Output the [x, y] coordinate of the center of the cell containing the given text.  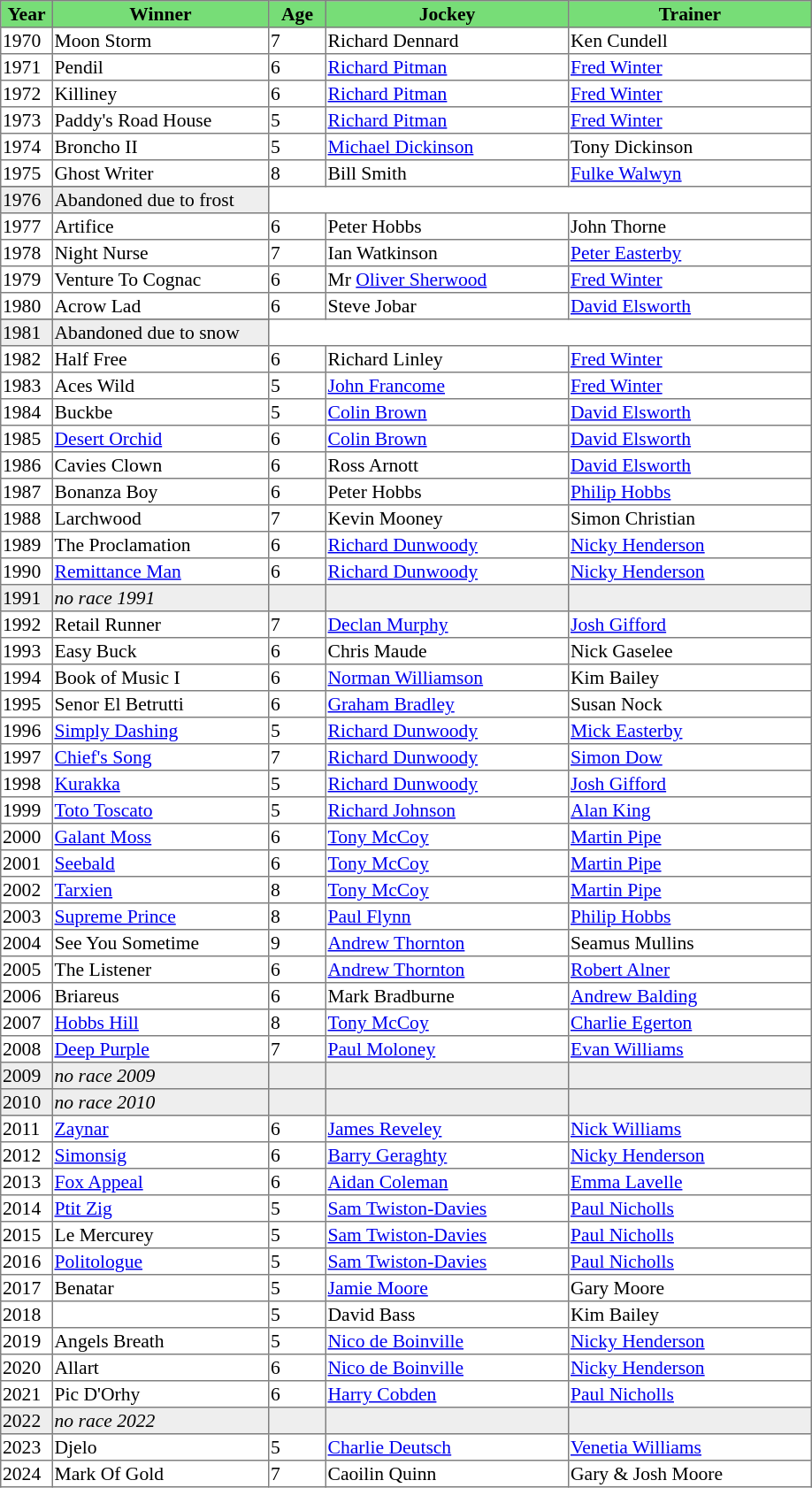
Galant Moss [160, 837]
Pendil [160, 67]
no race 2022 [160, 1421]
Angels Breath [160, 1341]
David Bass [447, 1315]
1977 [27, 226]
Declan Murphy [447, 625]
Charlie Deutsch [447, 1447]
Barry Geraghty [447, 1155]
Tarxien [160, 890]
Age [297, 14]
2012 [27, 1155]
Graham Bradley [447, 704]
Charlie Egerton [690, 1023]
Ross Arnott [447, 465]
2015 [27, 1235]
Acrow Lad [160, 306]
Gary Moore [690, 1288]
1972 [27, 94]
1973 [27, 120]
1970 [27, 41]
Richard Linley [447, 359]
Winner [160, 14]
Le Mercurey [160, 1235]
1979 [27, 280]
2019 [27, 1341]
John Francome [447, 386]
Paul Flynn [447, 917]
Andrew Balding [690, 996]
Susan Nock [690, 704]
1998 [27, 784]
1987 [27, 492]
Artifice [160, 226]
2006 [27, 996]
Djelo [160, 1447]
1981 [27, 333]
Evan Williams [690, 1049]
2023 [27, 1447]
Abandoned due to frost [160, 200]
Toto Toscato [160, 810]
no race 1991 [160, 598]
Michael Dickinson [447, 147]
Year [27, 14]
1997 [27, 757]
1995 [27, 704]
Robert Alner [690, 970]
1974 [27, 147]
1989 [27, 545]
James Reveley [447, 1129]
2018 [27, 1315]
2008 [27, 1049]
1984 [27, 412]
2000 [27, 837]
Easy Buck [160, 651]
Fulke Walwyn [690, 173]
Alan King [690, 810]
Venture To Cognac [160, 280]
Moon Storm [160, 41]
2001 [27, 863]
See You Sometime [160, 943]
Simon Dow [690, 757]
Richard Johnson [447, 810]
Killiney [160, 94]
Book of Music I [160, 678]
Deep Purple [160, 1049]
Mr Oliver Sherwood [447, 280]
Hobbs Hill [160, 1023]
no race 2009 [160, 1076]
1975 [27, 173]
2021 [27, 1394]
Nick Gaselee [690, 651]
Zaynar [160, 1129]
Trainer [690, 14]
Ken Cundell [690, 41]
John Thorne [690, 226]
Buckbe [160, 412]
1994 [27, 678]
Seebald [160, 863]
Broncho II [160, 147]
Chris Maude [447, 651]
1971 [27, 67]
Abandoned due to snow [160, 333]
Retail Runner [160, 625]
Mick Easterby [690, 731]
Peter Easterby [690, 253]
Fox Appeal [160, 1182]
Steve Jobar [447, 306]
Kurakka [160, 784]
Caoilin Quinn [447, 1474]
2014 [27, 1208]
Simply Dashing [160, 731]
Kevin Mooney [447, 518]
Benatar [160, 1288]
Cavies Clown [160, 465]
Ghost Writer [160, 173]
Harry Cobden [447, 1394]
Paul Moloney [447, 1049]
Chief's Song [160, 757]
2002 [27, 890]
2011 [27, 1129]
Venetia Williams [690, 1447]
2024 [27, 1474]
2003 [27, 917]
Simonsig [160, 1155]
Tony Dickinson [690, 147]
1983 [27, 386]
1992 [27, 625]
1990 [27, 571]
1986 [27, 465]
Ptit Zig [160, 1208]
2004 [27, 943]
Larchwood [160, 518]
1978 [27, 253]
2010 [27, 1102]
2005 [27, 970]
Jockey [447, 14]
Aces Wild [160, 386]
1991 [27, 598]
2007 [27, 1023]
Mark Of Gold [160, 1474]
2016 [27, 1262]
no race 2010 [160, 1102]
Seamus Mullins [690, 943]
Bill Smith [447, 173]
Desert Orchid [160, 439]
Mark Bradburne [447, 996]
Politologue [160, 1262]
1996 [27, 731]
Aidan Coleman [447, 1182]
2009 [27, 1076]
2022 [27, 1421]
Bonanza Boy [160, 492]
1976 [27, 200]
1999 [27, 810]
Jamie Moore [447, 1288]
Pic D'Orhy [160, 1394]
Norman Williamson [447, 678]
Senor El Betrutti [160, 704]
Remittance Man [160, 571]
2013 [27, 1182]
Half Free [160, 359]
Nick Williams [690, 1129]
Richard Dennard [447, 41]
Night Nurse [160, 253]
Supreme Prince [160, 917]
Ian Watkinson [447, 253]
2020 [27, 1368]
Paddy's Road House [160, 120]
Simon Christian [690, 518]
1988 [27, 518]
9 [297, 943]
Gary & Josh Moore [690, 1474]
1980 [27, 306]
The Listener [160, 970]
Briareus [160, 996]
1985 [27, 439]
The Proclamation [160, 545]
2017 [27, 1288]
Emma Lavelle [690, 1182]
Allart [160, 1368]
1993 [27, 651]
1982 [27, 359]
